Return the [X, Y] coordinate for the center point of the cell that contains the specified text.  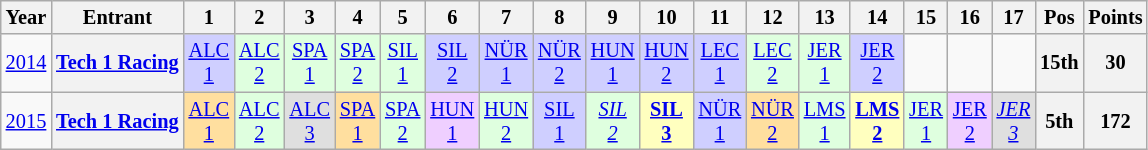
30 [1115, 63]
LMS2 [877, 121]
13 [825, 17]
8 [560, 17]
16 [970, 17]
LMS1 [825, 121]
14 [877, 17]
5th [1059, 121]
6 [452, 17]
7 [506, 17]
5 [402, 17]
12 [772, 17]
Points [1115, 17]
2015 [26, 121]
17 [1014, 17]
15th [1059, 63]
LEC1 [720, 63]
SIL3 [667, 121]
10 [667, 17]
11 [720, 17]
Pos [1059, 17]
9 [613, 17]
2 [259, 17]
ALC3 [309, 121]
LEC2 [772, 63]
15 [926, 17]
Entrant [117, 17]
3 [309, 17]
Year [26, 17]
2014 [26, 63]
JER3 [1014, 121]
1 [209, 17]
172 [1115, 121]
4 [358, 17]
